Determine the (X, Y) coordinate at the center of the cell enclosing the given text.  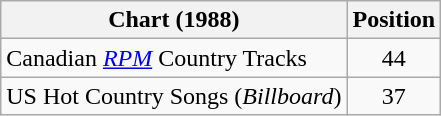
US Hot Country Songs (Billboard) (174, 96)
37 (394, 96)
44 (394, 58)
Chart (1988) (174, 20)
Position (394, 20)
Canadian RPM Country Tracks (174, 58)
